Return the (x, y) coordinate for the center point of the cell that contains the specified text.  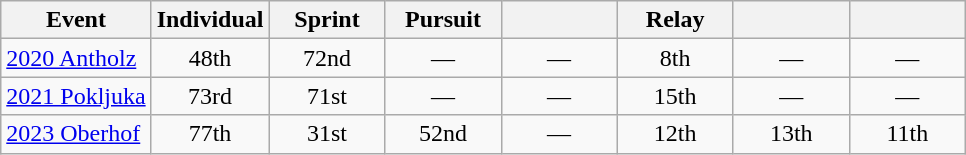
Individual (210, 20)
77th (210, 134)
11th (907, 134)
Sprint (327, 20)
52nd (443, 134)
Event (76, 20)
71st (327, 96)
Relay (675, 20)
2021 Pokljuka (76, 96)
12th (675, 134)
73rd (210, 96)
8th (675, 58)
2023 Oberhof (76, 134)
Pursuit (443, 20)
13th (791, 134)
2020 Antholz (76, 58)
48th (210, 58)
15th (675, 96)
72nd (327, 58)
31st (327, 134)
